Pinpoint the cell where the given text exists, returning its [x, y] midpoint coordinate. 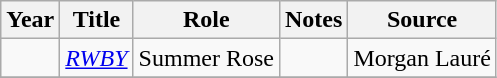
Notes [313, 20]
Source [422, 20]
Morgan Lauré [422, 58]
Year [30, 20]
Role [206, 20]
RWBY [96, 58]
Summer Rose [206, 58]
Title [96, 20]
